Identify which cell holds the provided text, then report its (X, Y) central coordinate. 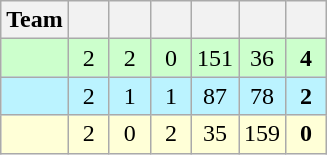
36 (262, 58)
Team (35, 20)
35 (214, 134)
78 (262, 96)
159 (262, 134)
4 (306, 58)
87 (214, 96)
151 (214, 58)
